Extract the [x, y] coordinate from the center of the cell holding the provided text.  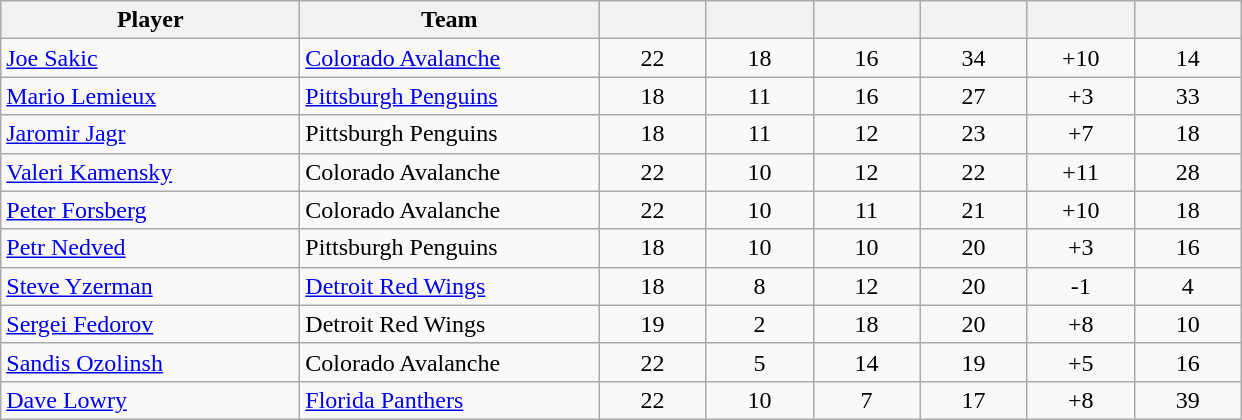
Mario Lemieux [150, 96]
21 [974, 210]
39 [1188, 400]
Sergei Fedorov [150, 324]
Team [450, 20]
17 [974, 400]
Steve Yzerman [150, 286]
-1 [1080, 286]
4 [1188, 286]
Jaromir Jagr [150, 134]
28 [1188, 172]
+7 [1080, 134]
23 [974, 134]
Valeri Kamensky [150, 172]
7 [866, 400]
Florida Panthers [450, 400]
+5 [1080, 362]
5 [760, 362]
Sandis Ozolinsh [150, 362]
Dave Lowry [150, 400]
33 [1188, 96]
Peter Forsberg [150, 210]
2 [760, 324]
34 [974, 58]
Player [150, 20]
Petr Nedved [150, 248]
27 [974, 96]
+11 [1080, 172]
8 [760, 286]
Joe Sakic [150, 58]
